Determine the (X, Y) coordinate at the center of the cell enclosing the given text.  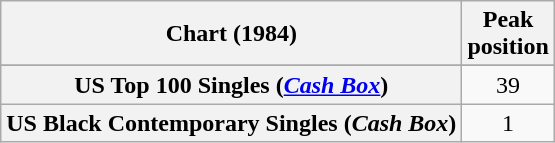
US Top 100 Singles (Cash Box) (232, 85)
1 (508, 123)
US Black Contemporary Singles (Cash Box) (232, 123)
Chart (1984) (232, 34)
Peakposition (508, 34)
39 (508, 85)
